Search for the cell housing the specified text and yield its [x, y] center coordinate. 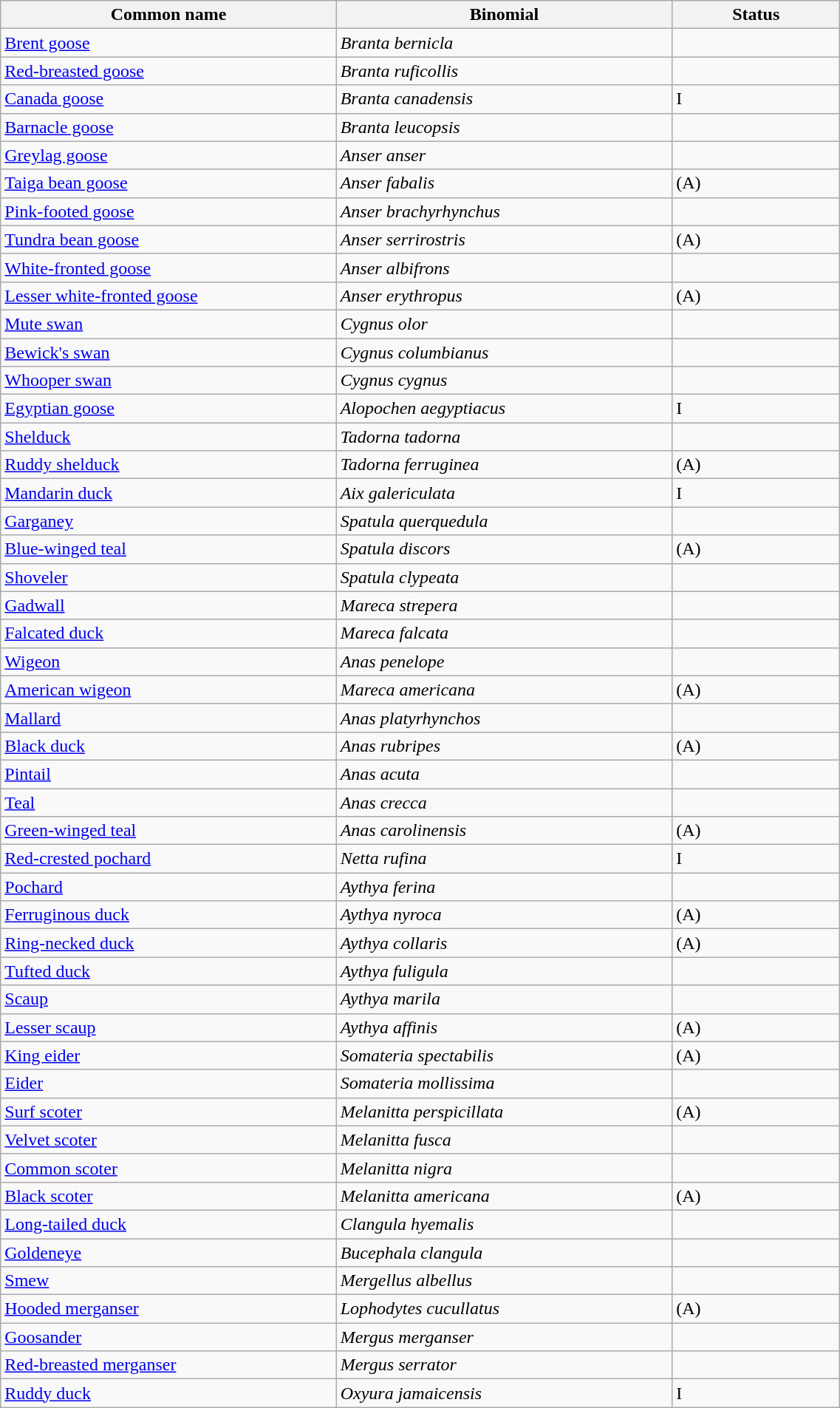
Tufted duck [168, 971]
Mareca falcata [504, 633]
Aythya collaris [504, 943]
King eider [168, 1055]
Red-crested pochard [168, 859]
Tadorna ferruginea [504, 465]
Egyptian goose [168, 409]
Black scoter [168, 1196]
Ruddy shelduck [168, 465]
Mute swan [168, 324]
Lesser scaup [168, 1027]
Pochard [168, 887]
Anser albifrons [504, 268]
Long-tailed duck [168, 1224]
Anas acuta [504, 774]
Bucephala clangula [504, 1253]
Mandarin duck [168, 493]
Whooper swan [168, 381]
Velvet scoter [168, 1140]
Anas penelope [504, 662]
Teal [168, 802]
Somateria mollissima [504, 1084]
Common name [168, 15]
Anser serrirostris [504, 239]
Goosander [168, 1337]
Mergus serrator [504, 1365]
Shoveler [168, 577]
Blue-winged teal [168, 549]
Melanitta perspicillata [504, 1112]
Anas platyrhynchos [504, 718]
Somateria spectabilis [504, 1055]
Branta ruficollis [504, 71]
Gadwall [168, 605]
Mareca americana [504, 690]
Ferruginous duck [168, 915]
Anser erythropus [504, 296]
Pink-footed goose [168, 211]
Melanitta fusca [504, 1140]
Anas crecca [504, 802]
Scaup [168, 999]
Goldeneye [168, 1253]
Anser anser [504, 155]
Aythya marila [504, 999]
Bewick's swan [168, 353]
Cygnus olor [504, 324]
Red-breasted merganser [168, 1365]
Cygnus columbianus [504, 353]
Smew [168, 1281]
White-fronted goose [168, 268]
Hooded merganser [168, 1309]
Clangula hyemalis [504, 1224]
Alopochen aegyptiacus [504, 409]
Ruddy duck [168, 1393]
Spatula discors [504, 549]
Netta rufina [504, 859]
Canada goose [168, 99]
Taiga bean goose [168, 183]
Wigeon [168, 662]
Aythya ferina [504, 887]
Branta bernicla [504, 43]
Anser fabalis [504, 183]
Binomial [504, 15]
Aythya fuligula [504, 971]
Aix galericulata [504, 493]
Falcated duck [168, 633]
Aythya affinis [504, 1027]
Spatula querquedula [504, 521]
Tundra bean goose [168, 239]
Mallard [168, 718]
Lesser white-fronted goose [168, 296]
Shelduck [168, 437]
Anser brachyrhynchus [504, 211]
Eider [168, 1084]
Spatula clypeata [504, 577]
Barnacle goose [168, 127]
Greylag goose [168, 155]
Surf scoter [168, 1112]
Mergellus albellus [504, 1281]
Anas rubripes [504, 746]
Anas carolinensis [504, 831]
Lophodytes cucullatus [504, 1309]
Mergus merganser [504, 1337]
Branta leucopsis [504, 127]
Garganey [168, 521]
Mareca strepera [504, 605]
Melanitta americana [504, 1196]
Cygnus cygnus [504, 381]
American wigeon [168, 690]
Branta canadensis [504, 99]
Pintail [168, 774]
Green-winged teal [168, 831]
Black duck [168, 746]
Tadorna tadorna [504, 437]
Brent goose [168, 43]
Red-breasted goose [168, 71]
Status [757, 15]
Melanitta nigra [504, 1168]
Oxyura jamaicensis [504, 1393]
Ring-necked duck [168, 943]
Aythya nyroca [504, 915]
Common scoter [168, 1168]
